Detect which cell encompasses the target text, then output its [x, y] center coordinate. 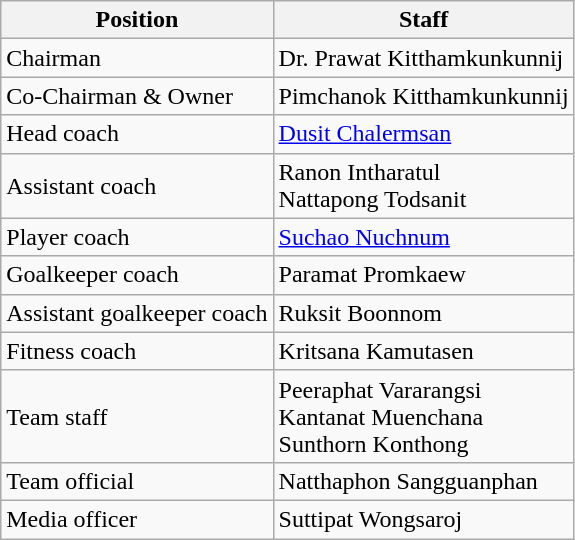
Pimchanok Kitthamkunkunnij [424, 96]
Kritsana Kamutasen [424, 351]
Co-Chairman & Owner [137, 96]
Player coach [137, 237]
Ruksit Boonnom [424, 313]
Staff [424, 20]
Ranon Intharatul Nattapong Todsanit [424, 186]
Natthaphon Sangguanphan [424, 481]
Team official [137, 481]
Suchao Nuchnum [424, 237]
Assistant goalkeeper coach [137, 313]
Media officer [137, 519]
Goalkeeper coach [137, 275]
Peeraphat Vararangsi Kantanat Muenchana Sunthorn Konthong [424, 416]
Chairman [137, 58]
Head coach [137, 134]
Dusit Chalermsan [424, 134]
Dr. Prawat Kitthamkunkunnij [424, 58]
Fitness coach [137, 351]
Paramat Promkaew [424, 275]
Position [137, 20]
Suttipat Wongsaroj [424, 519]
Team staff [137, 416]
Assistant coach [137, 186]
